Identify which cell holds the provided text, then report its (X, Y) central coordinate. 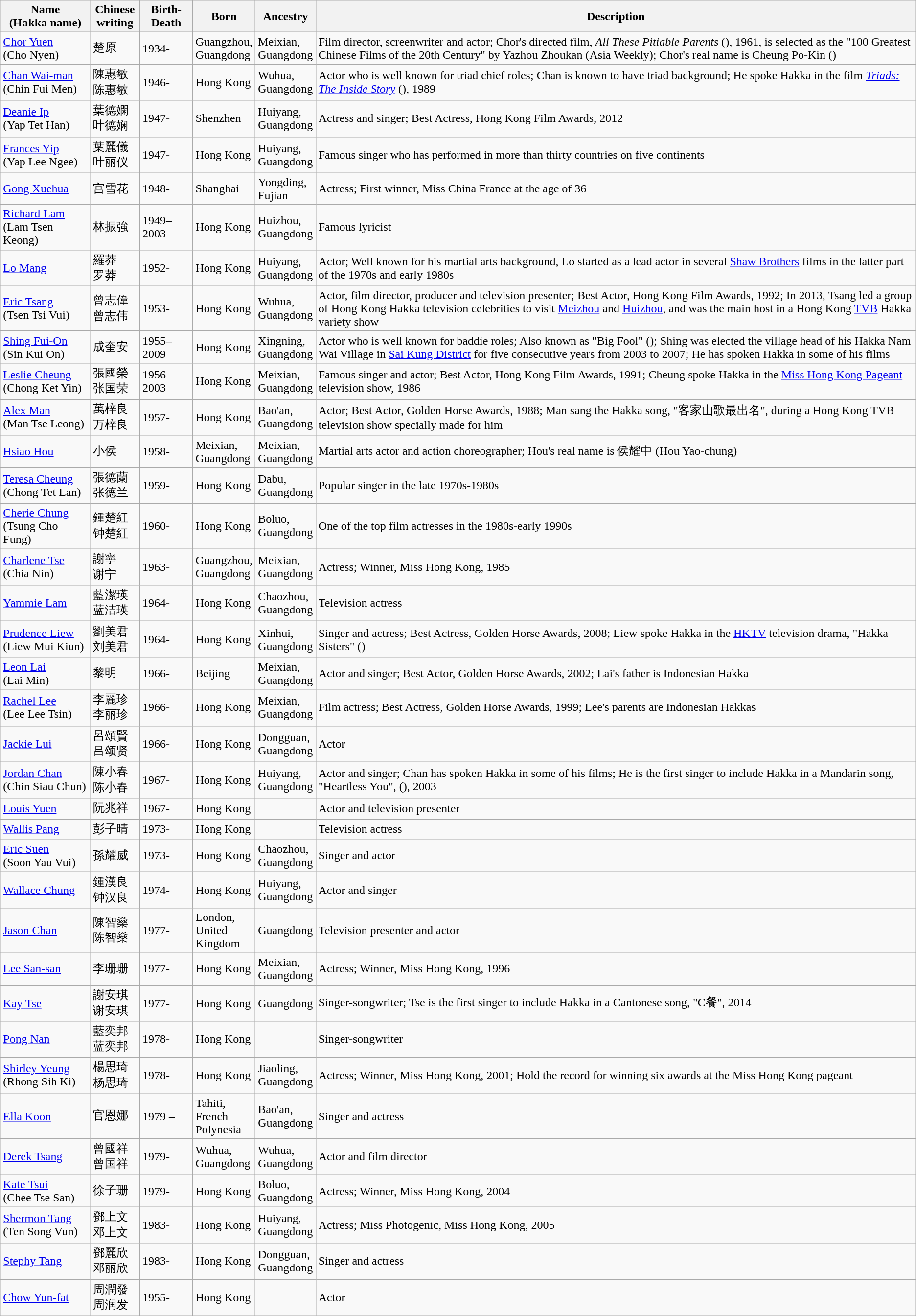
Actress and singer; Best Actress, Hong Kong Film Awards, 2012 (616, 118)
萬梓良万梓良 (114, 417)
1948- (166, 189)
Kate Tsui(Chee Tse San) (46, 1191)
1959- (166, 486)
Beijing (224, 674)
Actress; Winner, Miss Hong Kong, 2001; Hold the record for winning six awards at the Miss Hong Kong pageant (616, 1076)
1953- (166, 308)
曾志偉曾志伟 (114, 308)
Lo Mang (46, 268)
陳小春陈小春 (114, 780)
羅莽罗莽 (114, 268)
1974- (166, 890)
Frances Yip(Yap Lee Ngee) (46, 155)
Derek Tsang (46, 1157)
Wallis Pang (46, 829)
Jackie Lui (46, 744)
Prudence Liew(Liew Mui Kiun) (46, 639)
徐子珊 (114, 1191)
鍾楚紅钟楚紅 (114, 526)
Huizhou, Guangdong (286, 227)
Shing Fui-On(Sin Kui On) (46, 347)
Actor and singer; Chan has spoken Hakka in some of his films; He is the first singer to include Hakka in a Mandarin song, "Heartless You", (), 2003 (616, 780)
Name(Hakka name) (46, 17)
Shermon Tang(Ten Song Vun) (46, 1225)
Popular singer in the late 1970s-1980s (616, 486)
Xinhui, Guangdong (286, 639)
1952- (166, 268)
1955- (166, 1297)
Actor and film director (616, 1157)
Jiaoling, Guangdong (286, 1076)
Lee San-san (46, 968)
Famous singer and actor; Best Actor, Hong Kong Film Awards, 1991; Cheung spoke Hakka in the Miss Hong Kong Pageant television show, 1986 (616, 381)
Pong Nan (46, 1039)
葉麗儀叶丽仪 (114, 155)
Actor and singer (616, 890)
Cherie Chung(Tsung Cho Fung) (46, 526)
Jordan Chan(Chin Siau Chun) (46, 780)
Description (616, 17)
Charlene Tse(Chia Nin) (46, 567)
1958- (166, 451)
葉德嫻叶德娴 (114, 118)
London, United Kingdom (224, 930)
Shirley Yeung(Rhong Sih Ki) (46, 1076)
Birth-Death (166, 17)
Famous singer who has performed in more than thirty countries on five continents (616, 155)
林振強 (114, 227)
Yammie Lam (46, 603)
張國榮张国荣 (114, 381)
Famous lyricist (616, 227)
官恩娜 (114, 1116)
Deanie Ip(Yap Tet Han) (46, 118)
Actor; Best Actor, Golden Horse Awards, 1988; Man sang the Hakka song, "客家山歌最出名", during a Hong Kong TVB television show specially made for him (616, 417)
Eric Suen (Soon Yau Vui) (46, 856)
Chor Yuen(Cho Nyen) (46, 48)
鄧麗欣邓丽欣 (114, 1261)
彭子晴 (114, 829)
Television presenter and actor (616, 930)
Martial arts actor and action choreographer; Hou's real name is 侯耀中 (Hou Yao-chung) (616, 451)
陳智燊陈智燊 (114, 930)
Singer-songwriter; Tse is the first singer to include Hakka in a Cantonese song, "C餐", 2014 (616, 1003)
謝寧谢宁 (114, 567)
Actress; Winner, Miss Hong Kong, 2004 (616, 1191)
Actress; Winner, Miss Hong Kong, 1985 (616, 567)
Chan Wai-man(Chin Fui Men) (46, 82)
鍾漢良钟汉良 (114, 890)
Singer-songwriter (616, 1039)
Chinese writing (114, 17)
Ella Koon (46, 1116)
黎明 (114, 674)
Chow Yun-fat (46, 1297)
李麗珍李丽珍 (114, 707)
Actress; Miss Photogenic, Miss Hong Kong, 2005 (616, 1225)
Leslie Cheung(Chong Ket Yin) (46, 381)
Actor who is well known for triad chief roles; Chan is known to have triad background; He spoke Hakka in the film Triads: The Inside Story (), 1989 (616, 82)
Hsiao Hou (46, 451)
Film actress; Best Actress, Golden Horse Awards, 1999; Lee's parents are Indonesian Hakkas (616, 707)
劉美君刘美君 (114, 639)
Ancestry (286, 17)
Teresa Cheung(Chong Tet Lan) (46, 486)
Actor and singer; Best Actor, Golden Horse Awards, 2002; Lai's father is Indonesian Hakka (616, 674)
1957- (166, 417)
呂頌賢吕颂贤 (114, 744)
張德蘭张德兰 (114, 486)
藍潔瑛蓝洁瑛 (114, 603)
Singer and actress; Best Actress, Golden Horse Awards, 2008; Liew spoke Hakka in the HKTV television drama, "Hakka Sisters" () (616, 639)
孫耀威 (114, 856)
藍奕邦蓝奕邦 (114, 1039)
1956–2003 (166, 381)
Louis Yuen (46, 809)
Actress; Winner, Miss Hong Kong, 1996 (616, 968)
Eric Tsang(Tsen Tsi Vui) (46, 308)
Stephy Tang (46, 1261)
阮兆祥 (114, 809)
Xingning, Guangdong (286, 347)
周潤發周润发 (114, 1297)
Richard Lam(Lam Tsen Keong) (46, 227)
Leon Lai(Lai Min) (46, 674)
1955–2009 (166, 347)
Wallace Chung (46, 890)
鄧上文邓上文 (114, 1225)
Yongding, Fujian (286, 189)
1949–2003 (166, 227)
One of the top film actresses in the 1980s-early 1990s (616, 526)
Rachel Lee (Lee Lee Tsin) (46, 707)
Shanghai (224, 189)
Dabu, Guangdong (286, 486)
成奎安 (114, 347)
楚原 (114, 48)
1960- (166, 526)
Gong Xuehua (46, 189)
Jason Chan (46, 930)
Alex Man(Man Tse Leong) (46, 417)
1946- (166, 82)
曾國祥曾国祥 (114, 1157)
1979 – (166, 1116)
小侯 (114, 451)
Actor and television presenter (616, 809)
謝安琪谢安琪 (114, 1003)
Born (224, 17)
1934- (166, 48)
陳惠敏陈惠敏 (114, 82)
Shenzhen (224, 118)
Kay Tse (46, 1003)
Tahiti, French Polynesia (224, 1116)
宫雪花 (114, 189)
Actress; First winner, Miss China France at the age of 36 (616, 189)
楊思琦杨思琦 (114, 1076)
李珊珊 (114, 968)
1963- (166, 567)
Singer and actor (616, 856)
